Detect which cell encompasses the target text, then output its (x, y) center coordinate. 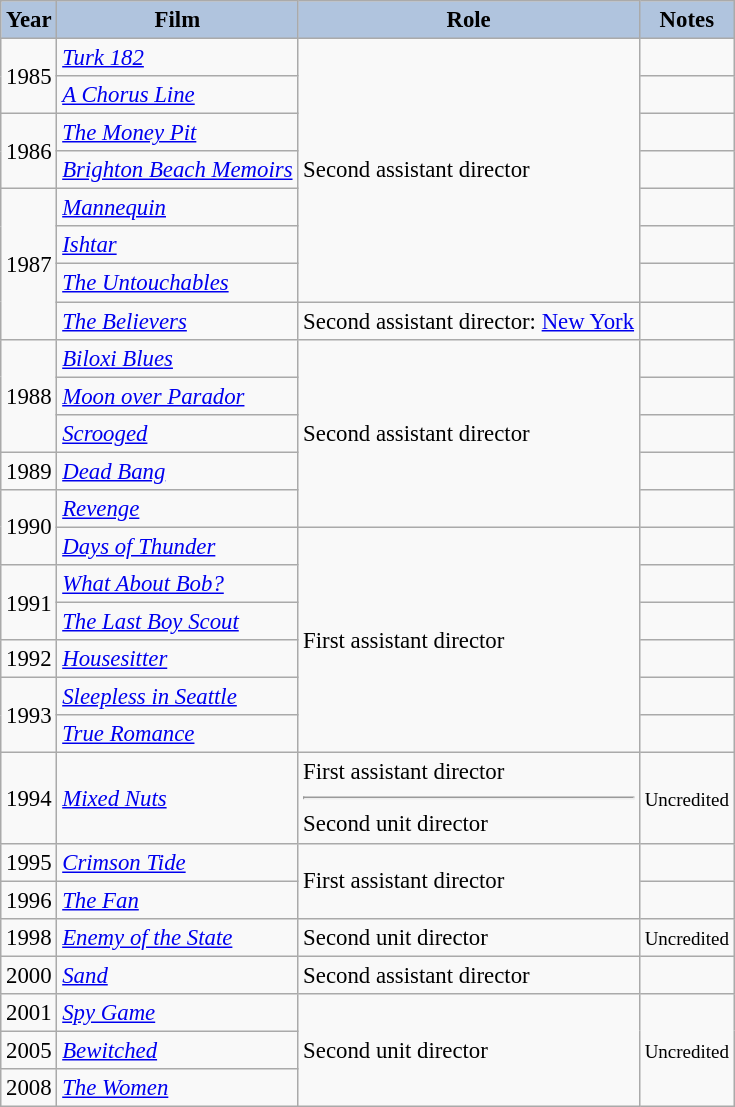
Revenge (178, 509)
Moon over Parador (178, 396)
1990 (29, 528)
Mixed Nuts (178, 798)
Days of Thunder (178, 546)
Crimson Tide (178, 862)
1991 (29, 602)
First assistant directorSecond unit director (469, 798)
Turk 182 (178, 58)
Second assistant director: New York (469, 321)
1989 (29, 471)
1998 (29, 937)
Sleepless in Seattle (178, 697)
1985 (29, 76)
The Fan (178, 900)
The Money Pit (178, 133)
1996 (29, 900)
Spy Game (178, 1013)
What About Bob? (178, 584)
The Women (178, 1088)
A Chorus Line (178, 95)
1987 (29, 264)
Year (29, 20)
Mannequin (178, 208)
The Last Boy Scout (178, 621)
1994 (29, 798)
2005 (29, 1050)
Sand (178, 975)
The Untouchables (178, 283)
The Believers (178, 321)
1988 (29, 396)
Bewitched (178, 1050)
1992 (29, 659)
Biloxi Blues (178, 358)
Housesitter (178, 659)
Dead Bang (178, 471)
2000 (29, 975)
Film (178, 20)
Notes (686, 20)
1993 (29, 716)
1986 (29, 152)
Scrooged (178, 433)
2001 (29, 1013)
True Romance (178, 734)
Role (469, 20)
2008 (29, 1088)
Brighton Beach Memoirs (178, 170)
Ishtar (178, 245)
1995 (29, 862)
Enemy of the State (178, 937)
